Determine the [X, Y] coordinate at the center of the cell enclosing the given text.  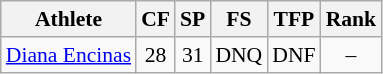
Diana Encinas [68, 55]
DNQ [238, 55]
FS [238, 19]
Rank [352, 19]
28 [156, 55]
DNF [294, 55]
Athlete [68, 19]
TFP [294, 19]
31 [192, 55]
SP [192, 19]
– [352, 55]
CF [156, 19]
